From the cell containing the given text, extract its center point as [X, Y] coordinate. 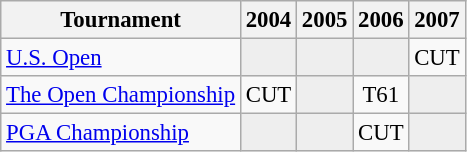
U.S. Open [121, 58]
2006 [381, 20]
2007 [437, 20]
The Open Championship [121, 95]
2004 [268, 20]
2005 [325, 20]
PGA Championship [121, 133]
Tournament [121, 20]
T61 [381, 95]
